Locate the cell with the specified text and output its (X, Y) center coordinate. 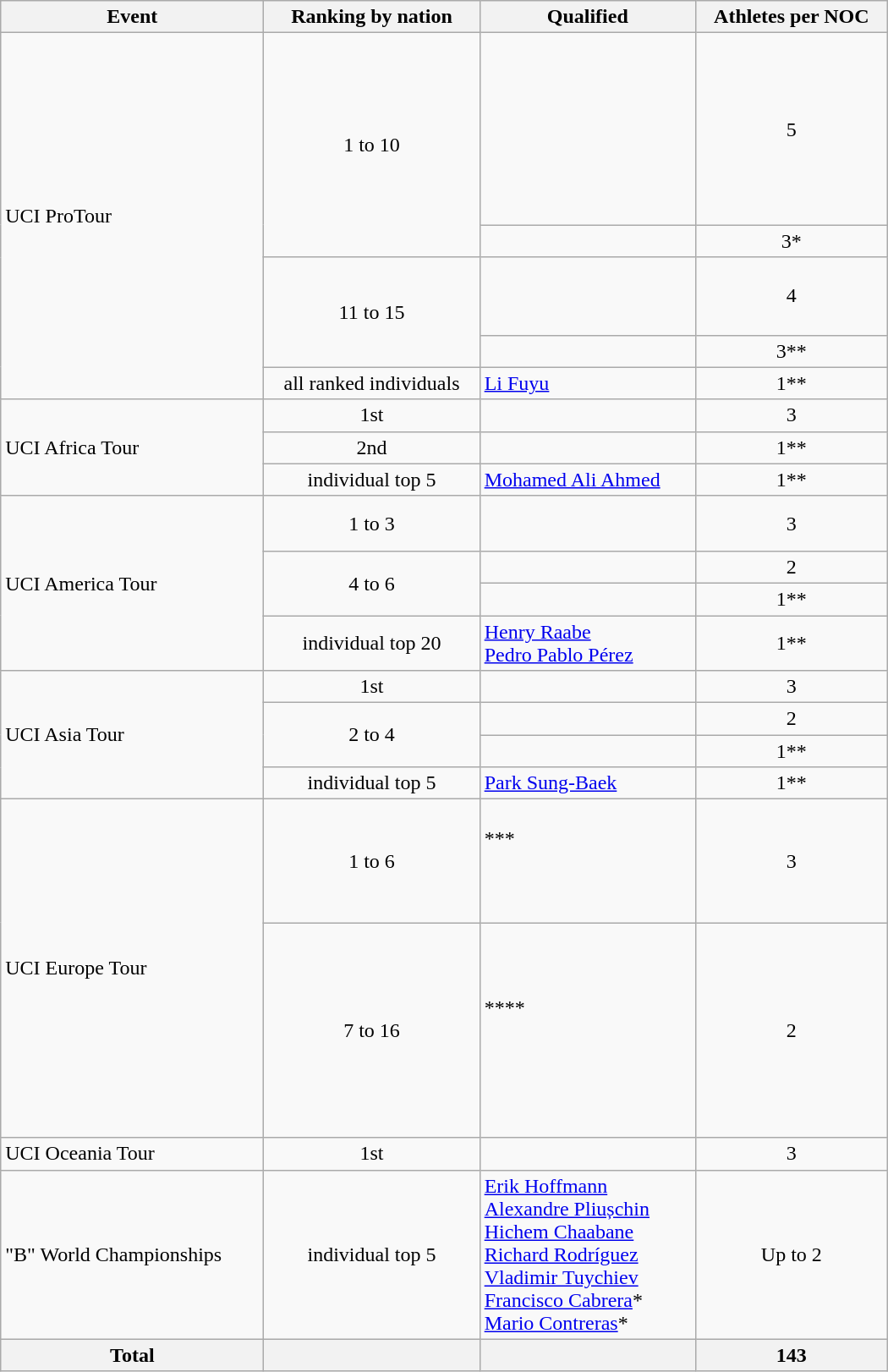
2 to 4 (372, 735)
UCI Africa Tour (132, 447)
UCI Oceania Tour (132, 1154)
5 (792, 129)
"B" World Championships (132, 1254)
Qualified (587, 17)
Up to 2 (792, 1254)
1 to 6 (372, 861)
individual top 20 (372, 643)
143 (792, 1355)
Li Fuyu (587, 383)
4 (792, 296)
4 to 6 (372, 583)
1 to 10 (372, 145)
**** (587, 1030)
3* (792, 241)
7 to 16 (372, 1030)
Total (132, 1355)
UCI America Tour (132, 583)
UCI Asia Tour (132, 735)
2nd (372, 447)
3** (792, 351)
Athletes per NOC (792, 17)
11 to 15 (372, 312)
Ranking by nation (372, 17)
Henry Raabe Pedro Pablo Pérez (587, 643)
all ranked individuals (372, 383)
Event (132, 17)
*** (587, 861)
Mohamed Ali Ahmed (587, 480)
Park Sung-Baek (587, 783)
1 to 3 (372, 523)
UCI ProTour (132, 217)
Erik Hoffmann Alexandre Pliușchin Hichem Chaabane Richard Rodríguez Vladimir Tuychiev Francisco Cabrera* Mario Contreras* (587, 1254)
UCI Europe Tour (132, 969)
